Find where the given text appears and provide that cell's center as (x, y) coordinate. 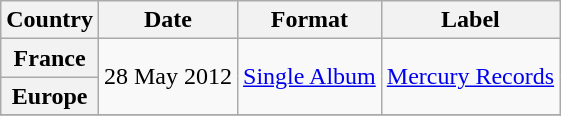
Date (168, 20)
Format (310, 20)
France (50, 58)
Single Album (310, 77)
Country (50, 20)
Mercury Records (470, 77)
Europe (50, 96)
Label (470, 20)
28 May 2012 (168, 77)
